Locate the cell with the specified text and output its [X, Y] center coordinate. 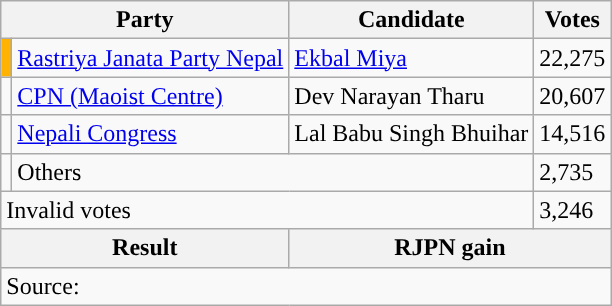
14,516 [572, 134]
3,246 [572, 210]
20,607 [572, 96]
Candidate [412, 20]
Rastriya Janata Party Nepal [150, 58]
Source: [306, 286]
RJPN gain [450, 248]
Nepali Congress [150, 134]
Invalid votes [268, 210]
Others [273, 172]
Dev Narayan Tharu [412, 96]
Ekbal Miya [412, 58]
Votes [572, 20]
Result [145, 248]
22,275 [572, 58]
Party [145, 20]
Lal Babu Singh Bhuihar [412, 134]
CPN (Maoist Centre) [150, 96]
2,735 [572, 172]
